Return [X, Y] of the center of cell containing provided text 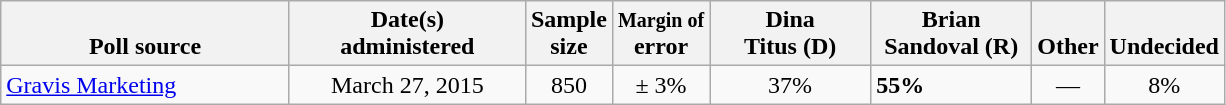
Margin oferror [660, 34]
Other [1068, 34]
± 3% [660, 85]
55% [952, 85]
Date(s)administered [407, 34]
BrianSandoval (R) [952, 34]
March 27, 2015 [407, 85]
Samplesize [568, 34]
850 [568, 85]
DinaTitus (D) [790, 34]
— [1068, 85]
Gravis Marketing [146, 85]
Poll source [146, 34]
8% [1164, 85]
37% [790, 85]
Undecided [1164, 34]
